For the text-containing cell, return its midpoint in (x, y) coordinate format. 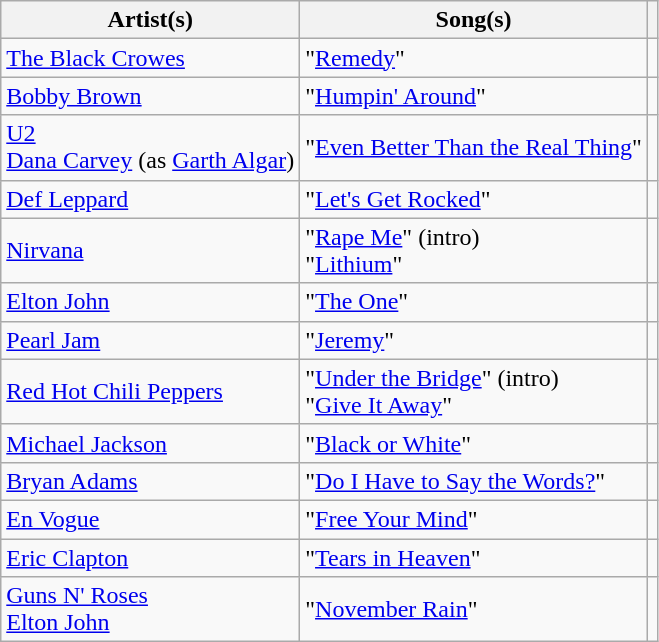
En Vogue (150, 519)
U2 Dana Carvey (as Garth Algar) (150, 148)
Michael Jackson (150, 443)
"Remedy" (474, 58)
Red Hot Chili Peppers (150, 392)
"Free Your Mind" (474, 519)
"The One" (474, 302)
Song(s) (474, 20)
"November Rain" (474, 610)
"Rape Me" (intro) "Lithium" (474, 250)
"Humpin' Around" (474, 96)
"Under the Bridge" (intro) "Give It Away" (474, 392)
Def Leppard (150, 199)
"Do I Have to Say the Words?" (474, 481)
Artist(s) (150, 20)
Nirvana (150, 250)
"Black or White" (474, 443)
Pearl Jam (150, 340)
Bobby Brown (150, 96)
"Let's Get Rocked" (474, 199)
Guns N' Roses Elton John (150, 610)
"Tears in Heaven" (474, 557)
The Black Crowes (150, 58)
"Even Better Than the Real Thing" (474, 148)
Bryan Adams (150, 481)
Elton John (150, 302)
"Jeremy" (474, 340)
Eric Clapton (150, 557)
